Detect which cell encompasses the target text, then output its (X, Y) center coordinate. 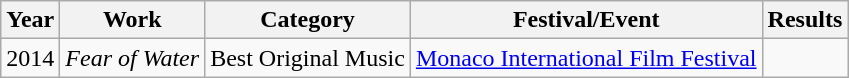
Festival/Event (586, 20)
Category (308, 20)
Monaco International Film Festival (586, 58)
Best Original Music (308, 58)
2014 (30, 58)
Year (30, 20)
Work (132, 20)
Results (805, 20)
Fear of Water (132, 58)
